Identify which cell holds the provided text, then report its [X, Y] central coordinate. 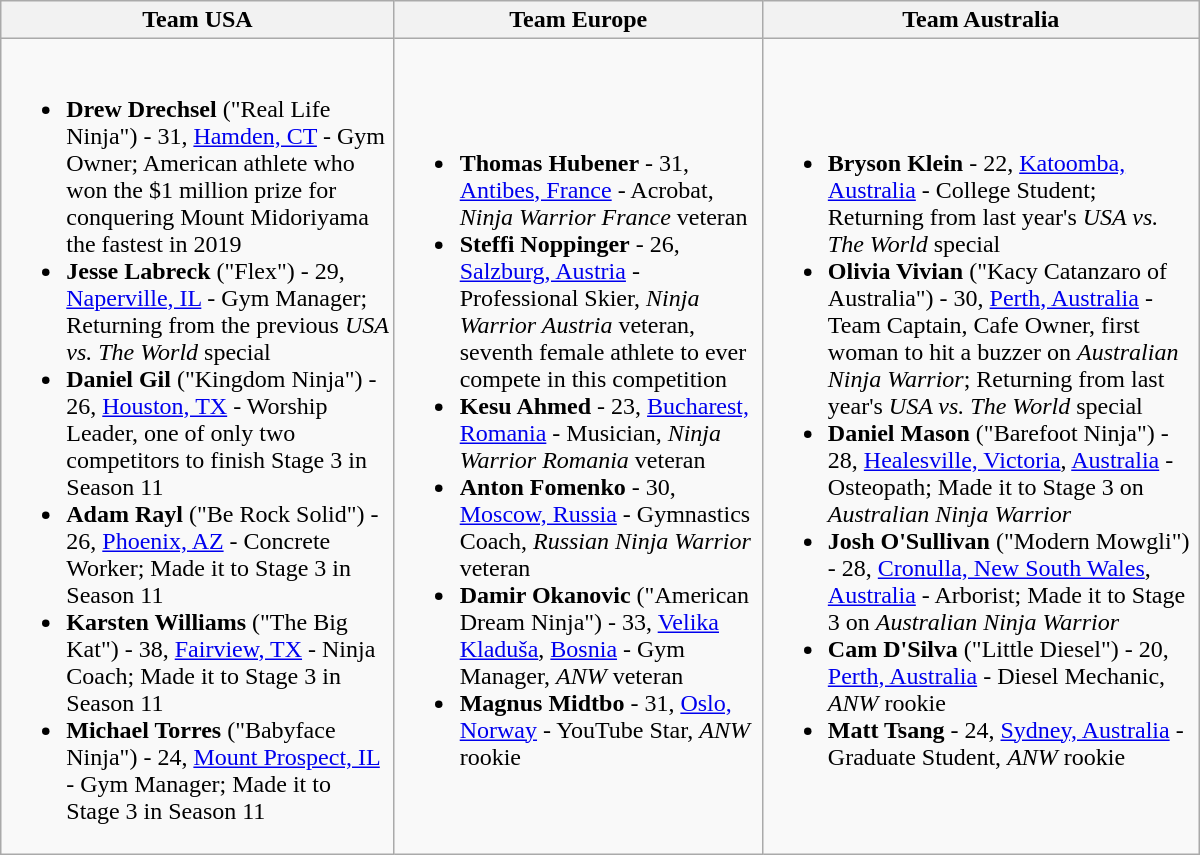
Team Europe [578, 20]
Team Australia [980, 20]
Team USA [198, 20]
